Find where the given text appears and provide that cell's center as [X, Y] coordinate. 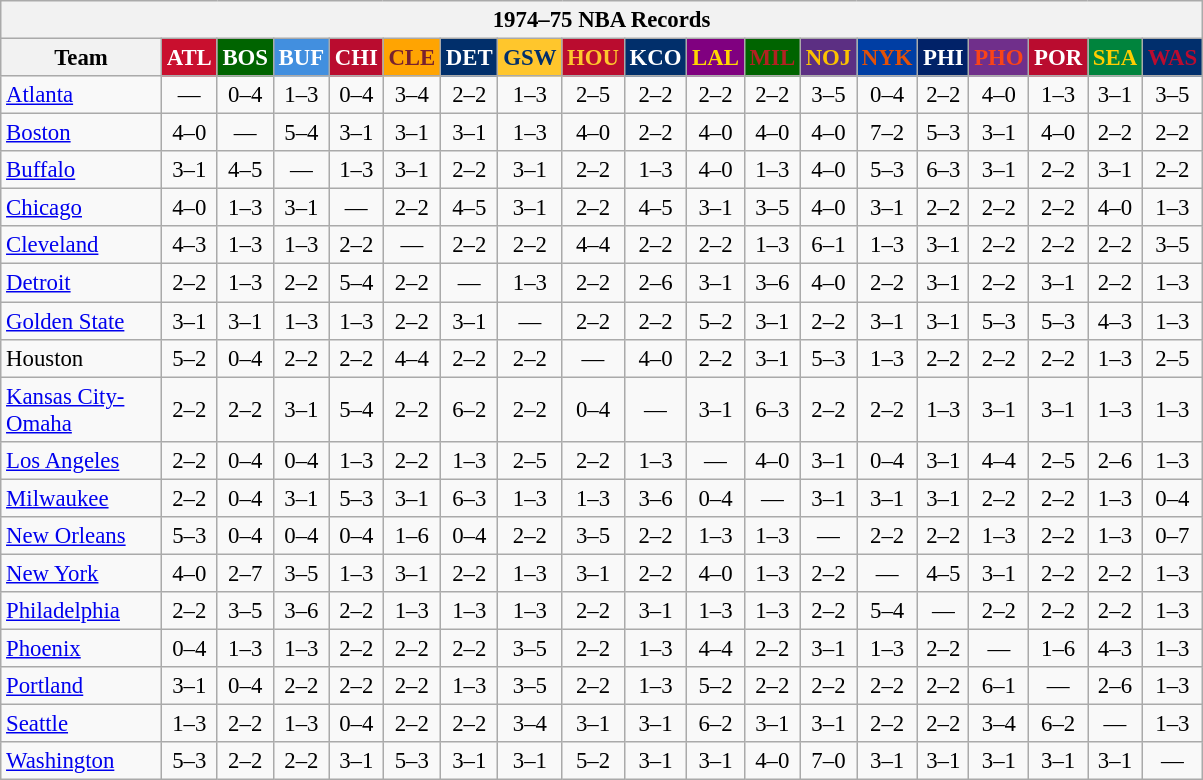
Houston [82, 358]
New York [82, 573]
Cleveland [82, 245]
Detroit [82, 283]
Philadelphia [82, 611]
PHI [944, 58]
MIL [772, 58]
Atlanta [82, 95]
0–7 [1172, 536]
GSW [530, 58]
1974–75 NBA Records [602, 20]
Portland [82, 686]
WAS [1172, 58]
CLE [412, 58]
NYK [888, 58]
2–7 [245, 573]
Boston [82, 133]
Buffalo [82, 170]
HOU [594, 58]
SEA [1116, 58]
DET [470, 58]
Seattle [82, 724]
KCO [656, 58]
Chicago [82, 208]
Phoenix [82, 648]
BUF [301, 58]
7–2 [888, 133]
NOJ [828, 58]
CHI [356, 58]
BOS [245, 58]
LAL [716, 58]
ATL [189, 58]
Kansas City-Omaha [82, 410]
Los Angeles [82, 460]
Milwaukee [82, 498]
POR [1058, 58]
Team [82, 58]
PHO [999, 58]
Washington [82, 761]
7–0 [828, 761]
New Orleans [82, 536]
Golden State [82, 321]
